Search for the cell housing the specified text and yield its (x, y) center coordinate. 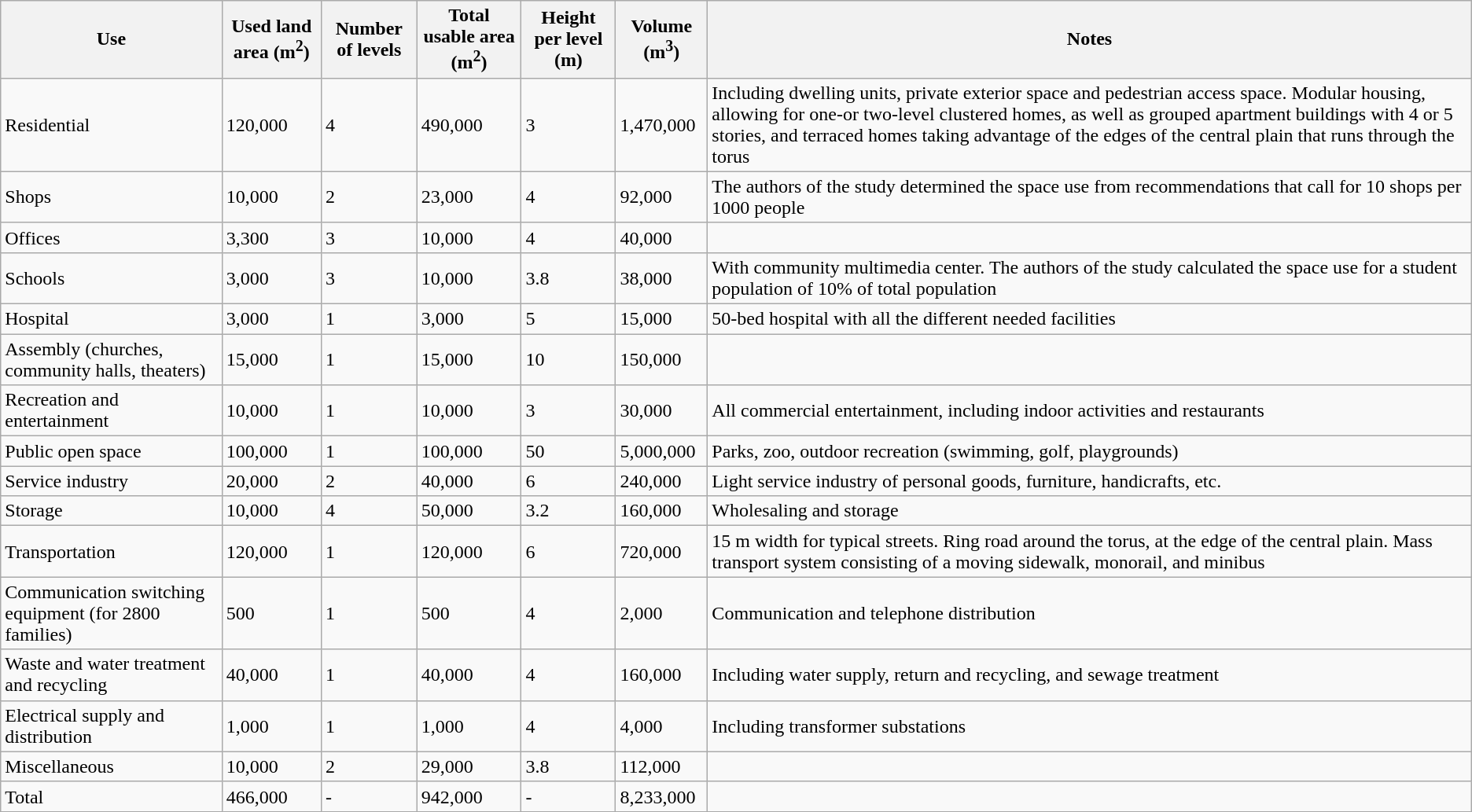
Schools (112, 278)
38,000 (662, 278)
8,233,000 (662, 796)
Communication and telephone distribution (1090, 613)
150,000 (662, 360)
Used land area (m2) (271, 39)
Hospital (112, 319)
5,000,000 (662, 451)
All commercial entertainment, including indoor activities and restaurants (1090, 410)
Service industry (112, 481)
23,000 (469, 197)
50-bed hospital with all the different needed facilities (1090, 319)
3.2 (569, 511)
5 (569, 319)
Shops (112, 197)
240,000 (662, 481)
29,000 (469, 766)
Parks, zoo, outdoor recreation (swimming, golf, playgrounds) (1090, 451)
Light service industry of personal goods, furniture, handicrafts, etc. (1090, 481)
4,000 (662, 726)
Height per level (m) (569, 39)
Total usable area (m2) (469, 39)
Including transformer substations (1090, 726)
Offices (112, 237)
466,000 (271, 796)
92,000 (662, 197)
Public open space (112, 451)
Wholesaling and storage (1090, 511)
3,300 (271, 237)
2,000 (662, 613)
Communication switching equipment (for 2800 families) (112, 613)
Storage (112, 511)
Assembly (churches, community halls, theaters) (112, 360)
Miscellaneous (112, 766)
1,470,000 (662, 124)
112,000 (662, 766)
Notes (1090, 39)
Residential (112, 124)
942,000 (469, 796)
The authors of the study determined the space use from recommendations that call for 10 shops per 1000 people (1090, 197)
Transportation (112, 552)
20,000 (271, 481)
Number of levels (369, 39)
Total (112, 796)
50,000 (469, 511)
Electrical supply and distribution (112, 726)
Use (112, 39)
30,000 (662, 410)
With community multimedia center. The authors of the study calculated the space use for a student population of 10% of total population (1090, 278)
720,000 (662, 552)
Volume (m3) (662, 39)
10 (569, 360)
50 (569, 451)
Recreation and entertainment (112, 410)
Waste and water treatment and recycling (112, 674)
490,000 (469, 124)
Including water supply, return and recycling, and sewage treatment (1090, 674)
